Locate the cell with the specified text and output its [X, Y] center coordinate. 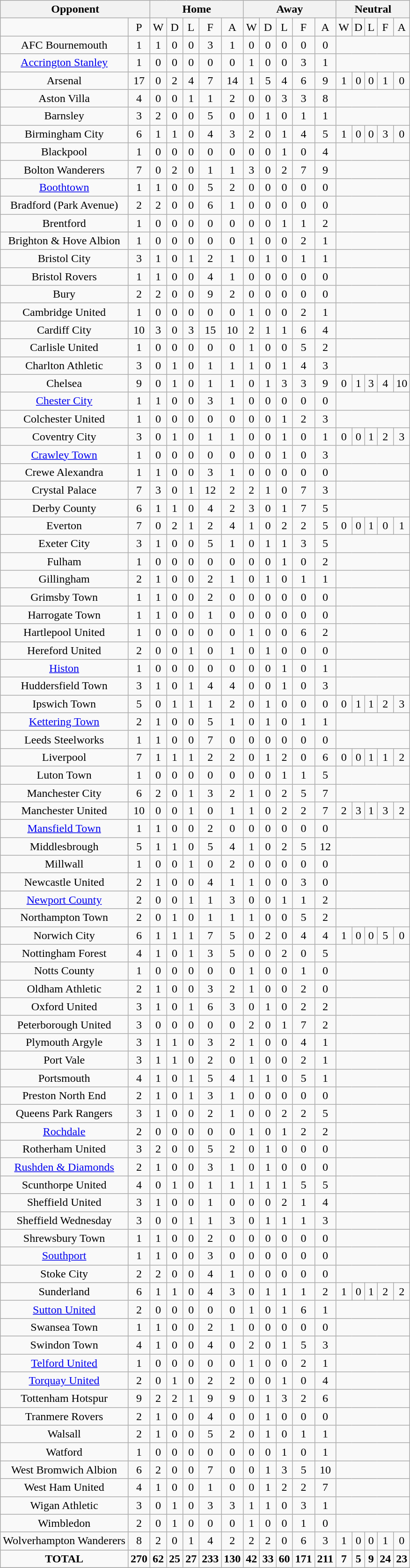
Hereford United [65, 650]
Oldham Athletic [65, 989]
Colchester United [65, 419]
Swindon Town [65, 1345]
Newcastle United [65, 882]
Bradford (Park Avenue) [65, 205]
Hartlepool United [65, 633]
Manchester City [65, 793]
Sunderland [65, 1291]
Queens Park Rangers [65, 1114]
Walsall [65, 1434]
17 [139, 80]
Opponent [75, 9]
Arsenal [65, 80]
Crawley Town [65, 454]
Charlton Athletic [65, 365]
Sutton United [65, 1309]
Grimsby Town [65, 597]
Tottenham Hotspur [65, 1399]
Everton [65, 526]
Coventry City [65, 437]
23 [402, 1559]
Fulham [65, 562]
Southport [65, 1256]
Exeter City [65, 544]
Bristol Rovers [65, 277]
Carlisle United [65, 348]
Port Vale [65, 1060]
130 [232, 1559]
62 [158, 1559]
Plymouth Argyle [65, 1042]
14 [232, 80]
Bristol City [65, 259]
Manchester United [65, 811]
Sheffield Wednesday [65, 1220]
Wolverhampton Wanderers [65, 1541]
42 [252, 1559]
AFC Bournemouth [65, 45]
Telford United [65, 1363]
Middlesbrough [65, 846]
Crystal Palace [65, 490]
Torquay United [65, 1381]
Boothtown [65, 187]
Brentford [65, 223]
Birmingham City [65, 134]
TOTAL [65, 1559]
Tranmere Rovers [65, 1416]
Blackpool [65, 152]
Newport County [65, 900]
Luton Town [65, 775]
Cardiff City [65, 330]
Northampton Town [65, 918]
Home [197, 9]
Stoke City [65, 1274]
Millwall [65, 864]
Barnsley [65, 116]
Scunthorpe United [65, 1185]
Nottingham Forest [65, 953]
Huddersfield Town [65, 686]
15 [211, 330]
33 [268, 1559]
Crewe Alexandra [65, 472]
Wigan Athletic [65, 1505]
Rushden & Diamonds [65, 1167]
Bury [65, 294]
Cambridge United [65, 312]
Mansfield Town [65, 829]
Derby County [65, 508]
Wimbledon [65, 1523]
Oxford United [65, 1006]
Neutral [373, 9]
Watford [65, 1452]
Norwich City [65, 935]
Chester City [65, 401]
Kettering Town [65, 722]
Rochdale [65, 1131]
Ipswich Town [65, 704]
270 [139, 1559]
Shrewsbury Town [65, 1238]
60 [285, 1559]
Preston North End [65, 1096]
Portsmouth [65, 1078]
Aston Villa [65, 98]
Away [290, 9]
27 [191, 1559]
211 [325, 1559]
24 [386, 1559]
Gillingham [65, 579]
P [139, 27]
Accrington Stanley [65, 63]
Swansea Town [65, 1327]
171 [303, 1559]
Notts County [65, 971]
Sheffield United [65, 1203]
Chelsea [65, 383]
Bolton Wanderers [65, 169]
West Bromwich Albion [65, 1470]
Liverpool [65, 757]
Harrogate Town [65, 615]
233 [211, 1559]
Histon [65, 668]
Rotherham United [65, 1149]
West Ham United [65, 1488]
25 [175, 1559]
Brighton & Hove Albion [65, 241]
Peterborough United [65, 1024]
Leeds Steelworks [65, 739]
